Capture the cell that displays the provided text and extract its [x, y] central coordinate. 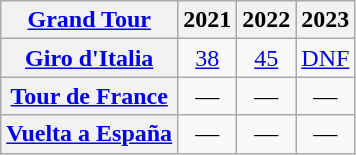
2022 [266, 20]
Giro d'Italia [90, 58]
Grand Tour [90, 20]
DNF [326, 58]
45 [266, 58]
38 [208, 58]
2021 [208, 20]
Tour de France [90, 96]
2023 [326, 20]
Vuelta a España [90, 134]
